Scan for the cell matching the given text and deliver its (X, Y) coordinate at center. 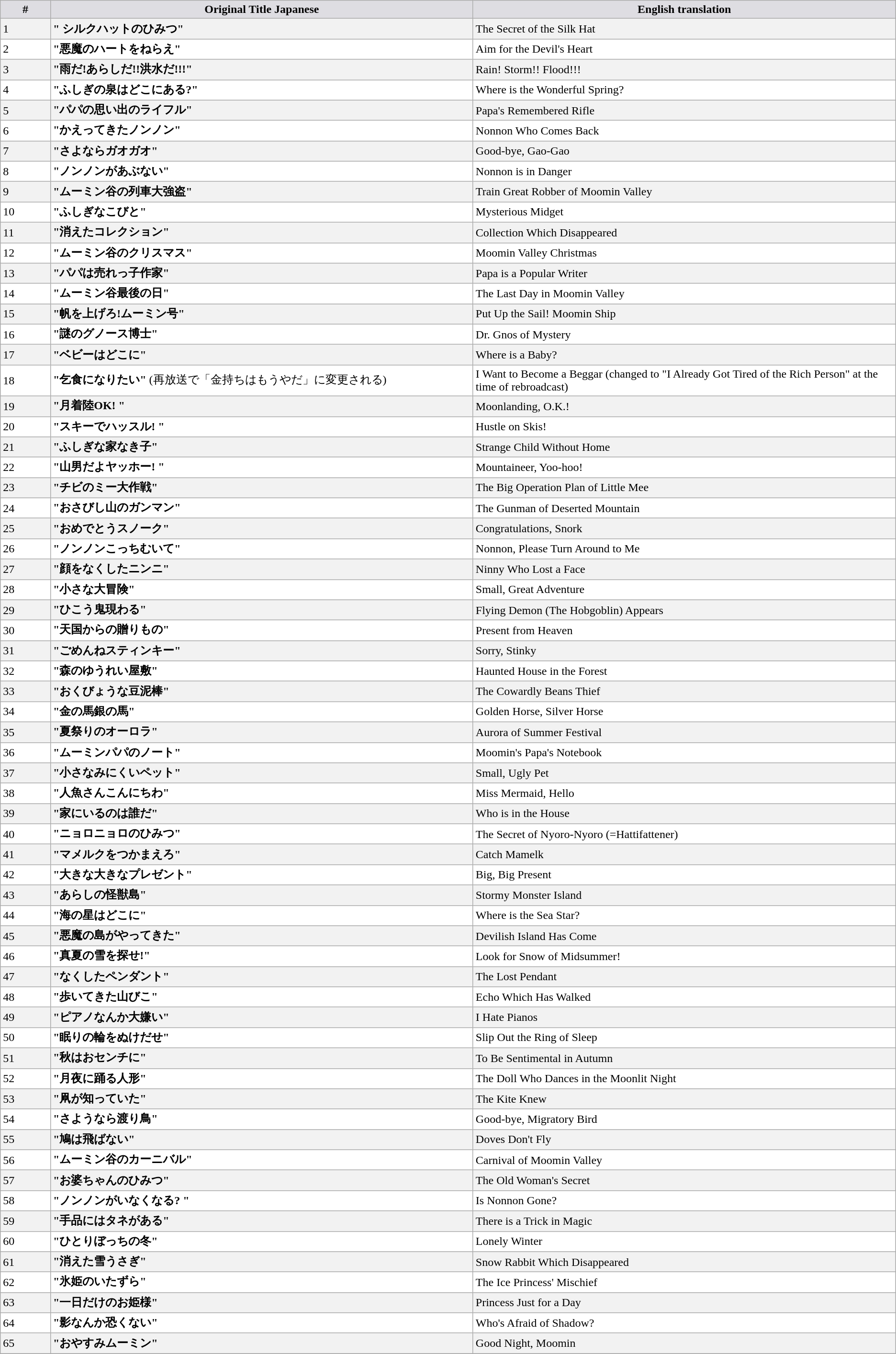
65 (26, 1343)
The Last Day in Moomin Valley (684, 294)
The Secret of the Silk Hat (684, 29)
28 (26, 590)
"ノンノンがあぶない" (261, 171)
"チビのミー大作戦" (261, 488)
I Want to Become a Beggar (changed to "I Already Got Tired of the Rich Person" at the time of rebroadcast) (684, 380)
"氷姫のいたずら" (261, 1283)
"ムーミンパパのノート" (261, 752)
Moomin Valley Christmas (684, 253)
Look for Snow of Midsummer! (684, 956)
18 (26, 380)
11 (26, 233)
"ひとりぼっちの冬" (261, 1242)
26 (26, 548)
Haunted House in the Forest (684, 671)
"パパの思い出のライフル" (261, 110)
35 (26, 732)
43 (26, 895)
42 (26, 875)
"ふしぎなこびと" (261, 213)
"小さなみにくいペット" (261, 773)
8 (26, 171)
"悪魔の島がやってきた" (261, 936)
29 (26, 610)
9 (26, 191)
"夏祭りのオーロラ" (261, 732)
The Big Operation Plan of Little Mee (684, 488)
20 (26, 427)
"真夏の雪を探せ!" (261, 956)
English translation (684, 10)
Nonnon is in Danger (684, 171)
"ごめんねスティンキー" (261, 651)
Good-bye, Migratory Bird (684, 1119)
Where is a Baby? (684, 355)
Collection Which Disappeared (684, 233)
Good Night, Moomin (684, 1343)
"なくしたペンダント" (261, 976)
32 (26, 671)
"あらしの怪獣島" (261, 895)
# (26, 10)
"帆を上げろ!ムーミン号" (261, 314)
"手品にはタネがある" (261, 1221)
"月着陸OK! " (261, 406)
"ムーミン谷のクリスマス" (261, 253)
Congratulations, Snork (684, 528)
54 (26, 1119)
The Lost Pendant (684, 976)
Flying Demon (The Hobgoblin) Appears (684, 610)
34 (26, 712)
"ノンノンがいなくなる? " (261, 1200)
4 (26, 90)
"パパは売れっ子作家" (261, 274)
The Ice Princess' Mischief (684, 1283)
Carnival of Moomin Valley (684, 1160)
"おさびし山のガンマン" (261, 508)
19 (26, 406)
"ムーミン谷のカーニバル" (261, 1160)
25 (26, 528)
" シルクハットのひみつ" (261, 29)
"ムーミン谷最後の日" (261, 294)
Devilish Island Has Come (684, 936)
7 (26, 151)
"凧が知っていた" (261, 1099)
64 (26, 1323)
"海の星はどこに" (261, 916)
40 (26, 834)
62 (26, 1283)
Big, Big Present (684, 875)
Aurora of Summer Festival (684, 732)
"家にいるのは誰だ" (261, 814)
"ベビーはどこに" (261, 355)
"天国からの贈りもの" (261, 631)
Nonnon, Please Turn Around to Me (684, 548)
"人魚さんこんにちわ" (261, 794)
"悪魔のハートをねらえ" (261, 49)
47 (26, 976)
"月夜に踊る人形" (261, 1079)
Who's Afraid of Shadow? (684, 1323)
"マメルクをつかまえろ" (261, 855)
"おくびょうな豆泥棒" (261, 691)
Moonlanding, O.K.! (684, 406)
"歩いてきた山びこ" (261, 997)
"スキーでハッスル! " (261, 427)
41 (26, 855)
"ムーミン谷の列車大強盗" (261, 191)
Strange Child Without Home (684, 447)
Golden Horse, Silver Horse (684, 712)
Where is the Sea Star? (684, 916)
55 (26, 1140)
"さよならガオガオ" (261, 151)
37 (26, 773)
Mountaineer, Yoo-hoo! (684, 467)
"ピアノなんか大嫌い" (261, 1018)
Nonnon Who Comes Back (684, 131)
23 (26, 488)
59 (26, 1221)
Doves Don't Fly (684, 1140)
Small, Great Adventure (684, 590)
"消えたコレクション" (261, 233)
Slip Out the Ring of Sleep (684, 1038)
"眠りの輪をぬけだせ" (261, 1038)
"影なんか恐くない" (261, 1323)
1 (26, 29)
16 (26, 334)
The Secret of Nyoro-Nyoro (=Hattifattener) (684, 834)
Stormy Monster Island (684, 895)
49 (26, 1018)
Papa's Remembered Rifle (684, 110)
I Hate Pianos (684, 1018)
"おやすみムーミン" (261, 1343)
56 (26, 1160)
2 (26, 49)
Hustle on Skis! (684, 427)
"ノンノンこっちむいて" (261, 548)
Present from Heaven (684, 631)
"ふしぎな家なき子" (261, 447)
Original Title Japanese (261, 10)
"お婆ちゃんのひみつ" (261, 1180)
Good-bye, Gao-Gao (684, 151)
Ninny Who Lost a Face (684, 570)
10 (26, 213)
"金の馬銀の馬" (261, 712)
63 (26, 1303)
Where is the Wonderful Spring? (684, 90)
"大きな大きなプレゼント" (261, 875)
Catch Mamelk (684, 855)
"消えた雪うさぎ" (261, 1262)
Echo Which Has Walked (684, 997)
12 (26, 253)
44 (26, 916)
"顔をなくしたニンニ" (261, 570)
There is a Trick in Magic (684, 1221)
60 (26, 1242)
Is Nonnon Gone? (684, 1200)
33 (26, 691)
38 (26, 794)
58 (26, 1200)
31 (26, 651)
27 (26, 570)
6 (26, 131)
15 (26, 314)
17 (26, 355)
50 (26, 1038)
To Be Sentimental in Autumn (684, 1058)
Princess Just for a Day (684, 1303)
Lonely Winter (684, 1242)
"謎のグノース博士" (261, 334)
Mysterious Midget (684, 213)
Train Great Robber of Moomin Valley (684, 191)
"ふしぎの泉はどこにある?" (261, 90)
Who is in the House (684, 814)
57 (26, 1180)
Aim for the Devil's Heart (684, 49)
3 (26, 70)
"さようなら渡り鳥" (261, 1119)
36 (26, 752)
Moomin's Papa's Notebook (684, 752)
Snow Rabbit Which Disappeared (684, 1262)
Dr. Gnos of Mystery (684, 334)
22 (26, 467)
"ひこう鬼現わる" (261, 610)
14 (26, 294)
The Kite Knew (684, 1099)
13 (26, 274)
52 (26, 1079)
53 (26, 1099)
"小さな大冒険" (261, 590)
Papa is a Popular Writer (684, 274)
48 (26, 997)
Rain! Storm!! Flood!!! (684, 70)
"雨だ!あらしだ!!洪水だ!!!" (261, 70)
24 (26, 508)
The Cowardly Beans Thief (684, 691)
Miss Mermaid, Hello (684, 794)
"乞食になりたい" (再放送で「金持ちはもうやだ」に変更される) (261, 380)
5 (26, 110)
"おめでとうスノーク" (261, 528)
"かえってきたノンノン" (261, 131)
21 (26, 447)
61 (26, 1262)
Sorry, Stinky (684, 651)
"ニョロニョロのひみつ" (261, 834)
"秋はおセンチに" (261, 1058)
Small, Ugly Pet (684, 773)
39 (26, 814)
"森のゆうれい屋敷" (261, 671)
46 (26, 956)
Put Up the Sail! Moomin Ship (684, 314)
"一日だけのお姫様" (261, 1303)
"鳩は飛ばない" (261, 1140)
51 (26, 1058)
45 (26, 936)
30 (26, 631)
"山男だよヤッホー! " (261, 467)
The Doll Who Dances in the Moonlit Night (684, 1079)
The Old Woman's Secret (684, 1180)
The Gunman of Deserted Mountain (684, 508)
